Detect which cell encompasses the target text, then output its (x, y) center coordinate. 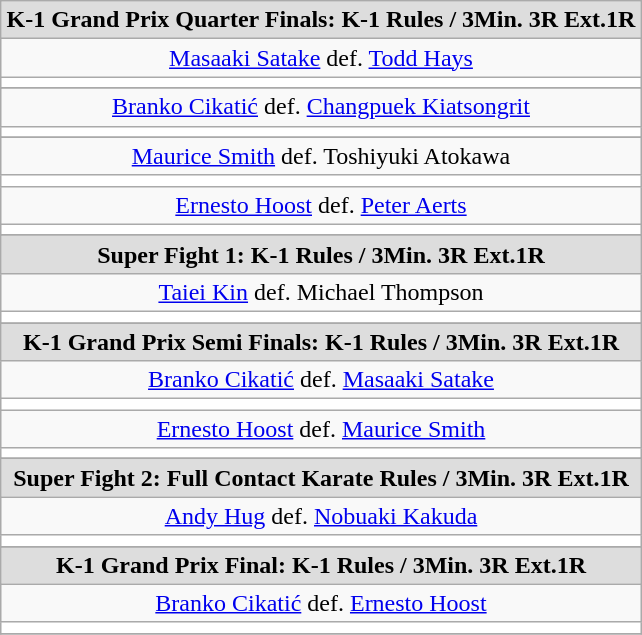
Super Fight 1: K-1 Rules / 3Min. 3R Ext.1R (321, 254)
K-1 Grand Prix Semi Finals: K-1 Rules / 3Min. 3R Ext.1R (321, 341)
Super Fight 2: Full Contact Karate Rules / 3Min. 3R Ext.1R (321, 478)
Branko Cikatić def. Ernesto Hoost (321, 603)
Masaaki Satake def. Todd Hays (321, 58)
Ernesto Hoost def. Peter Aerts (321, 205)
Branko Cikatić def. Masaaki Satake (321, 380)
Taiei Kin def. Michael Thompson (321, 292)
Maurice Smith def. Toshiyuki Atokawa (321, 156)
Ernesto Hoost def. Maurice Smith (321, 429)
K-1 Grand Prix Quarter Finals: K-1 Rules / 3Min. 3R Ext.1R (321, 20)
Andy Hug def. Nobuaki Kakuda (321, 516)
Branko Cikatić def. Changpuek Kiatsongrit (321, 107)
K-1 Grand Prix Final: K-1 Rules / 3Min. 3R Ext.1R (321, 565)
